Find where the given text appears and provide that cell's center as (X, Y) coordinate. 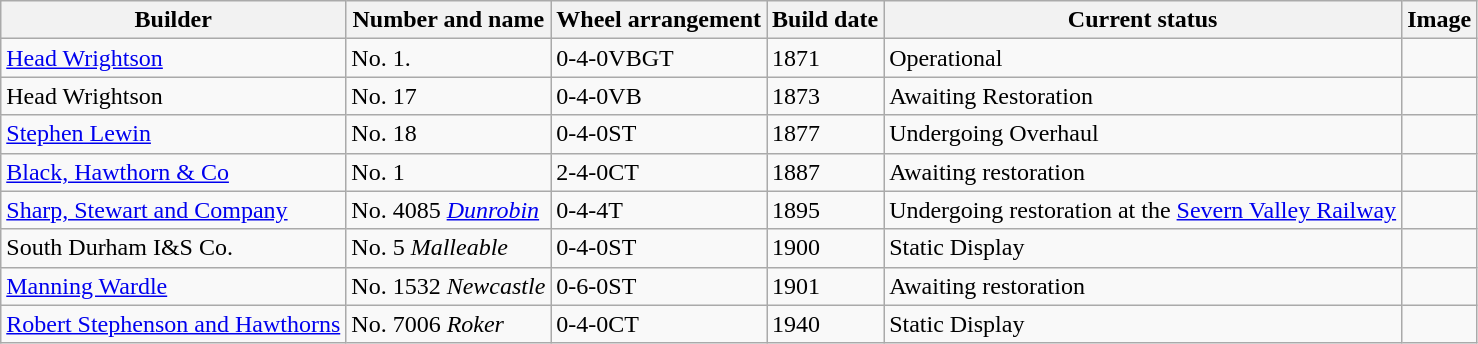
Undergoing Overhaul (1143, 134)
1901 (824, 286)
0-4-4T (659, 210)
Manning Wardle (174, 286)
Awaiting Restoration (1143, 96)
1900 (824, 248)
Stephen Lewin (174, 134)
1940 (824, 324)
Sharp, Stewart and Company (174, 210)
No. 1. (448, 58)
Operational (1143, 58)
0-4-0VB (659, 96)
2-4-0CT (659, 172)
0-4-0CT (659, 324)
Robert Stephenson and Hawthorns (174, 324)
No. 18 (448, 134)
Current status (1143, 20)
1871 (824, 58)
1887 (824, 172)
No. 5 Malleable (448, 248)
No. 4085 Dunrobin (448, 210)
South Durham I&S Co. (174, 248)
Wheel arrangement (659, 20)
No. 1 (448, 172)
Image (1440, 20)
No. 17 (448, 96)
Number and name (448, 20)
1895 (824, 210)
Builder (174, 20)
1873 (824, 96)
No. 1532 Newcastle (448, 286)
0-6-0ST (659, 286)
Undergoing restoration at the Severn Valley Railway (1143, 210)
Build date (824, 20)
1877 (824, 134)
0-4-0VBGT (659, 58)
Black, Hawthorn & Co (174, 172)
No. 7006 Roker (448, 324)
